Search for the cell housing the specified text and yield its [X, Y] center coordinate. 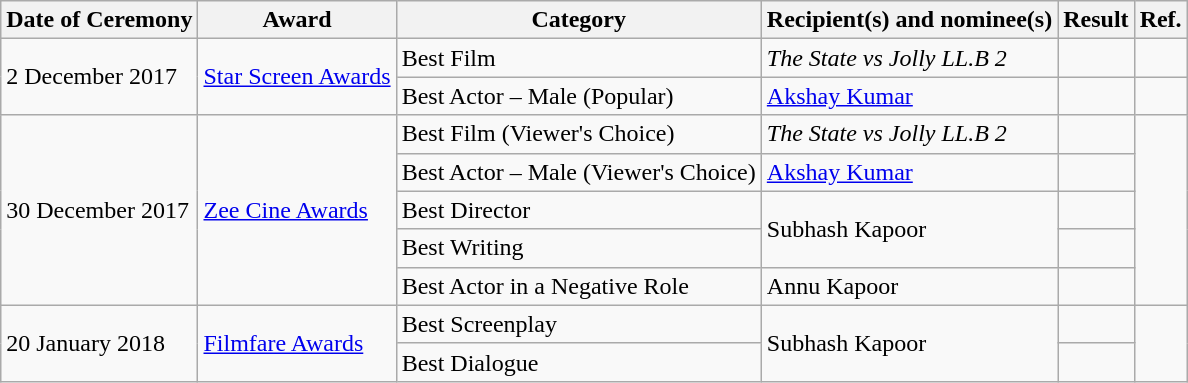
Best Screenplay [578, 324]
Best Director [578, 210]
Date of Ceremony [100, 20]
Star Screen Awards [297, 77]
Category [578, 20]
Recipient(s) and nominee(s) [909, 20]
Best Film [578, 58]
Annu Kapoor [909, 286]
2 December 2017 [100, 77]
Best Actor in a Negative Role [578, 286]
Best Actor – Male (Popular) [578, 96]
Best Dialogue [578, 362]
20 January 2018 [100, 343]
Award [297, 20]
30 December 2017 [100, 210]
Zee Cine Awards [297, 210]
Best Writing [578, 248]
Filmfare Awards [297, 343]
Ref. [1160, 20]
Best Actor – Male (Viewer's Choice) [578, 172]
Result [1096, 20]
Best Film (Viewer's Choice) [578, 134]
